Pinpoint the cell where the given text exists, returning its [X, Y] midpoint coordinate. 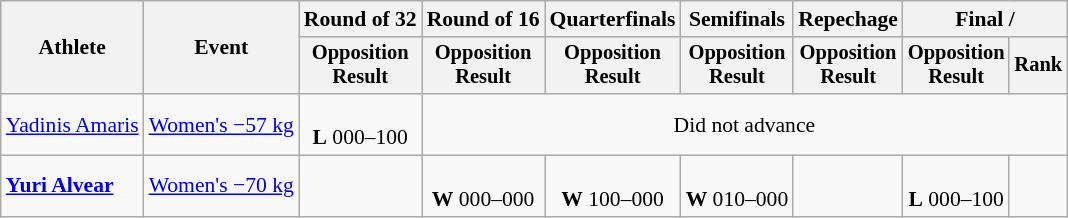
Event [222, 48]
W 010–000 [738, 186]
Round of 16 [484, 19]
Round of 32 [360, 19]
Yuri Alvear [72, 186]
Athlete [72, 48]
Yadinis Amaris [72, 124]
Rank [1038, 66]
Repechage [848, 19]
Did not advance [744, 124]
W 000–000 [484, 186]
Quarterfinals [613, 19]
Women's −70 kg [222, 186]
Women's −57 kg [222, 124]
W 100–000 [613, 186]
Final / [985, 19]
Semifinals [738, 19]
